Search for the cell housing the specified text and yield its (X, Y) center coordinate. 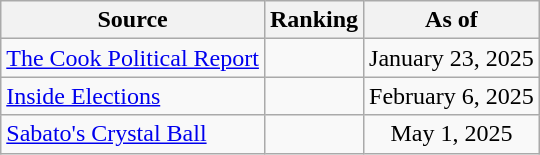
Source (133, 20)
As of (452, 20)
Inside Elections (133, 96)
Ranking (314, 20)
Sabato's Crystal Ball (133, 134)
February 6, 2025 (452, 96)
May 1, 2025 (452, 134)
The Cook Political Report (133, 58)
January 23, 2025 (452, 58)
